Output the (X, Y) coordinate of the center of the cell containing the given text.  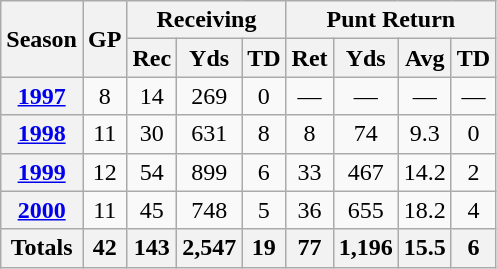
33 (310, 172)
1999 (42, 172)
467 (366, 172)
1997 (42, 96)
GP (104, 39)
18.2 (424, 210)
748 (210, 210)
30 (152, 134)
Receiving (206, 20)
2 (473, 172)
Totals (42, 248)
Rec (152, 58)
2000 (42, 210)
143 (152, 248)
15.5 (424, 248)
74 (366, 134)
19 (264, 248)
1998 (42, 134)
9.3 (424, 134)
77 (310, 248)
899 (210, 172)
269 (210, 96)
45 (152, 210)
4 (473, 210)
Ret (310, 58)
42 (104, 248)
36 (310, 210)
Season (42, 39)
54 (152, 172)
14 (152, 96)
12 (104, 172)
14.2 (424, 172)
Avg (424, 58)
655 (366, 210)
2,547 (210, 248)
Punt Return (391, 20)
5 (264, 210)
1,196 (366, 248)
631 (210, 134)
